Output the [X, Y] coordinate of the center of the cell containing the given text.  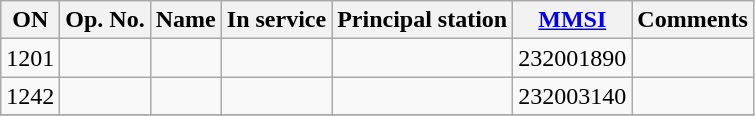
Name [186, 20]
1242 [30, 96]
Comments [693, 20]
MMSI [572, 20]
Principal station [422, 20]
1201 [30, 58]
Op. No. [105, 20]
232001890 [572, 58]
In service [276, 20]
232003140 [572, 96]
ON [30, 20]
